Return (x, y) of the center of cell containing provided text 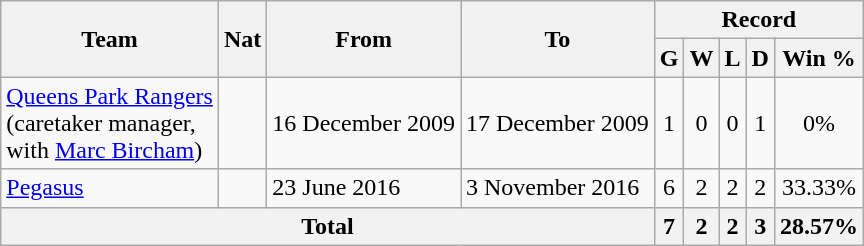
23 June 2016 (364, 188)
Win % (818, 58)
D (760, 58)
Record (758, 20)
To (557, 39)
3 (760, 226)
0% (818, 123)
7 (669, 226)
Nat (242, 39)
28.57% (818, 226)
L (732, 58)
Team (110, 39)
3 November 2016 (557, 188)
Queens Park Rangers(caretaker manager, with Marc Bircham) (110, 123)
17 December 2009 (557, 123)
6 (669, 188)
G (669, 58)
33.33% (818, 188)
Pegasus (110, 188)
16 December 2009 (364, 123)
W (702, 58)
From (364, 39)
Total (328, 226)
